Identify which cell holds the provided text, then report its [x, y] central coordinate. 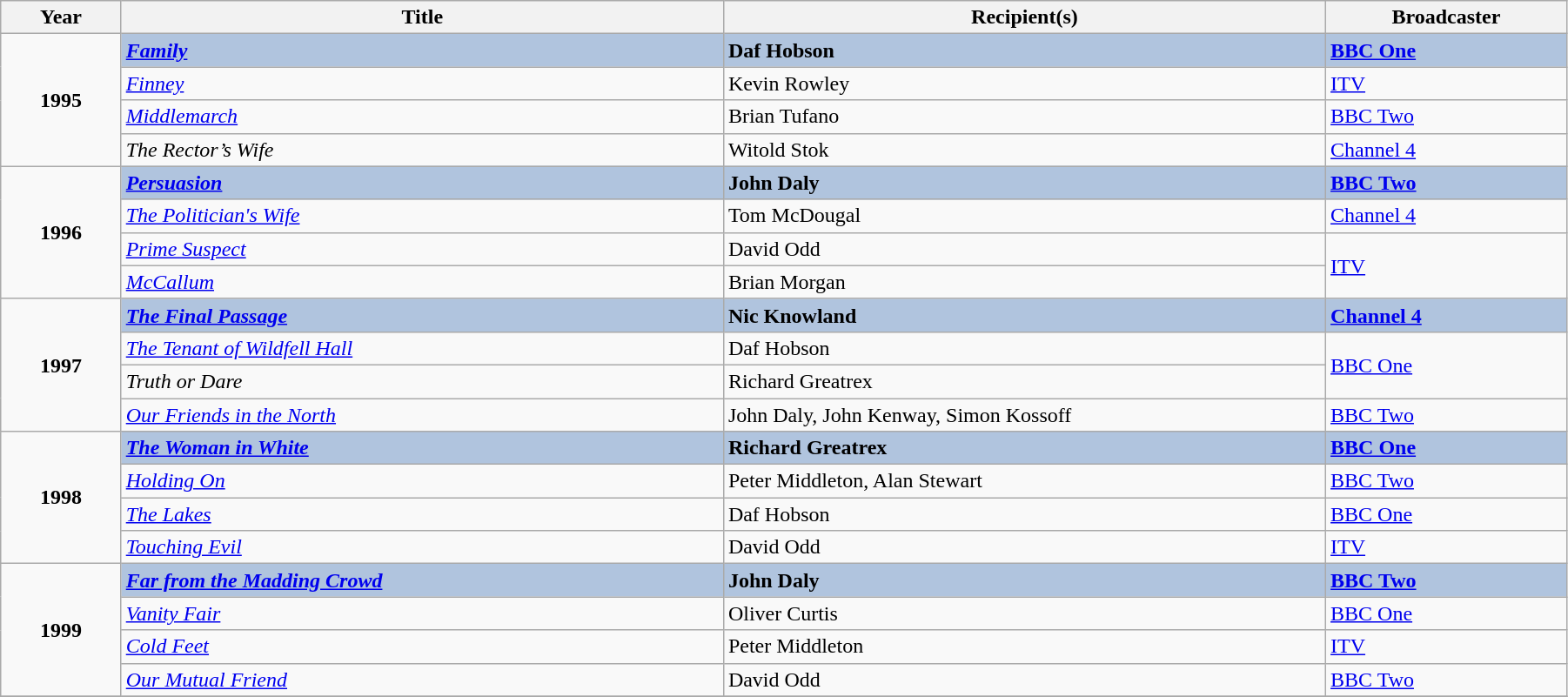
Peter Middleton, Alan Stewart [1024, 481]
Touching Evil [422, 547]
The Lakes [422, 514]
Oliver Curtis [1024, 613]
Our Friends in the North [422, 415]
Nic Knowland [1024, 315]
The Woman in White [422, 448]
John Daly, John Kenway, Simon Kossoff [1024, 415]
McCallum [422, 282]
Persuasion [422, 183]
Brian Morgan [1024, 282]
The Tenant of Wildfell Hall [422, 348]
Truth or Dare [422, 381]
1998 [61, 498]
Peter Middleton [1024, 647]
Vanity Fair [422, 613]
Prime Suspect [422, 249]
Brian Tufano [1024, 117]
Our Mutual Friend [422, 680]
Tom McDougal [1024, 216]
The Rector’s Wife [422, 150]
Middlemarch [422, 117]
Title [422, 17]
Year [61, 17]
Kevin Rowley [1024, 84]
1995 [61, 100]
Finney [422, 84]
1997 [61, 365]
1999 [61, 630]
Recipient(s) [1024, 17]
Family [422, 50]
Holding On [422, 481]
Witold Stok [1024, 150]
Far from the Madding Crowd [422, 580]
1996 [61, 232]
The Politician's Wife [422, 216]
The Final Passage [422, 315]
Cold Feet [422, 647]
Broadcaster [1446, 17]
